Search for the cell housing the specified text and yield its [X, Y] center coordinate. 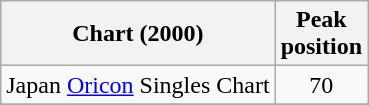
Peakposition [321, 34]
Chart (2000) [138, 34]
70 [321, 85]
Japan Oricon Singles Chart [138, 85]
